Return (X, Y) of the center of cell containing provided text 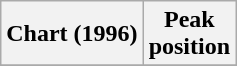
Chart (1996) (72, 34)
Peakposition (189, 34)
